Pinpoint the cell where the given text exists, returning its [x, y] midpoint coordinate. 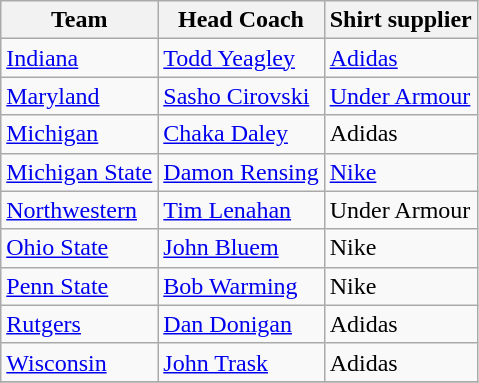
Dan Donigan [241, 324]
Michigan [80, 134]
Ohio State [80, 248]
Wisconsin [80, 362]
Chaka Daley [241, 134]
Maryland [80, 96]
Rutgers [80, 324]
Team [80, 20]
John Bluem [241, 248]
Penn State [80, 286]
John Trask [241, 362]
Bob Warming [241, 286]
Indiana [80, 58]
Northwestern [80, 210]
Michigan State [80, 172]
Shirt supplier [400, 20]
Damon Rensing [241, 172]
Todd Yeagley [241, 58]
Sasho Cirovski [241, 96]
Tim Lenahan [241, 210]
Head Coach [241, 20]
